Pinpoint the cell where the given text exists, returning its [X, Y] midpoint coordinate. 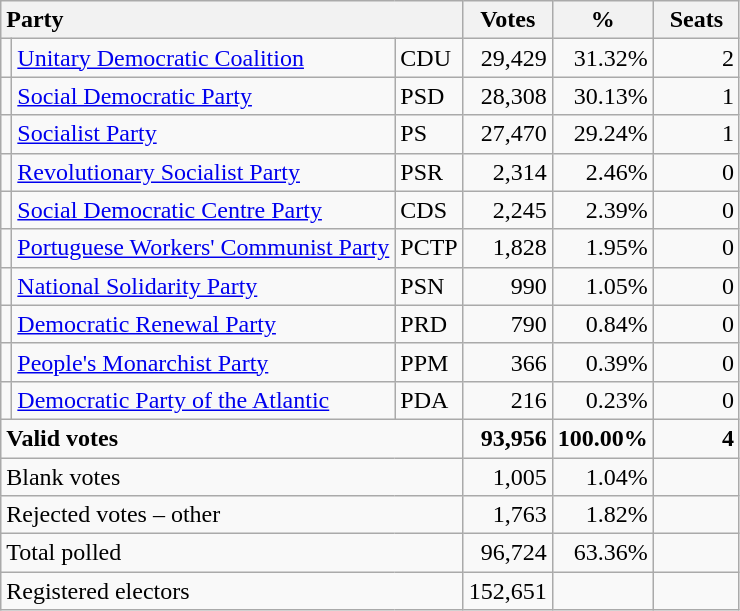
2.46% [602, 172]
2,245 [508, 210]
0.39% [602, 362]
Portuguese Workers' Communist Party [204, 248]
2,314 [508, 172]
Total polled [232, 553]
63.36% [602, 553]
2.39% [602, 210]
CDS [429, 210]
National Solidarity Party [204, 286]
Registered electors [232, 591]
1,005 [508, 477]
Party [232, 20]
Blank votes [232, 477]
PRD [429, 324]
1,763 [508, 515]
1.05% [602, 286]
Socialist Party [204, 134]
PCTP [429, 248]
Social Democratic Party [204, 96]
PPM [429, 362]
93,956 [508, 438]
Democratic Party of the Atlantic [204, 400]
Valid votes [232, 438]
366 [508, 362]
29,429 [508, 58]
Revolutionary Socialist Party [204, 172]
1,828 [508, 248]
216 [508, 400]
PSR [429, 172]
PS [429, 134]
31.32% [602, 58]
Votes [508, 20]
28,308 [508, 96]
96,724 [508, 553]
1.04% [602, 477]
People's Monarchist Party [204, 362]
PSD [429, 96]
0.23% [602, 400]
0.84% [602, 324]
152,651 [508, 591]
27,470 [508, 134]
30.13% [602, 96]
2 [696, 58]
790 [508, 324]
% [602, 20]
29.24% [602, 134]
CDU [429, 58]
1.95% [602, 248]
PDA [429, 400]
Democratic Renewal Party [204, 324]
PSN [429, 286]
1.82% [602, 515]
100.00% [602, 438]
Rejected votes – other [232, 515]
Seats [696, 20]
4 [696, 438]
Social Democratic Centre Party [204, 210]
990 [508, 286]
Unitary Democratic Coalition [204, 58]
